Detect which cell encompasses the target text, then output its (X, Y) center coordinate. 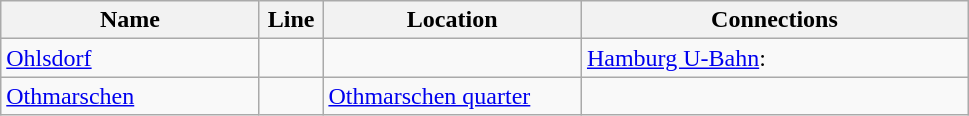
Line (291, 20)
Othmarschen quarter (452, 96)
Connections (774, 20)
Location (452, 20)
Name (130, 20)
Hamburg U-Bahn: (774, 58)
Othmarschen (130, 96)
Ohlsdorf (130, 58)
